Identify which cell holds the provided text, then report its (x, y) central coordinate. 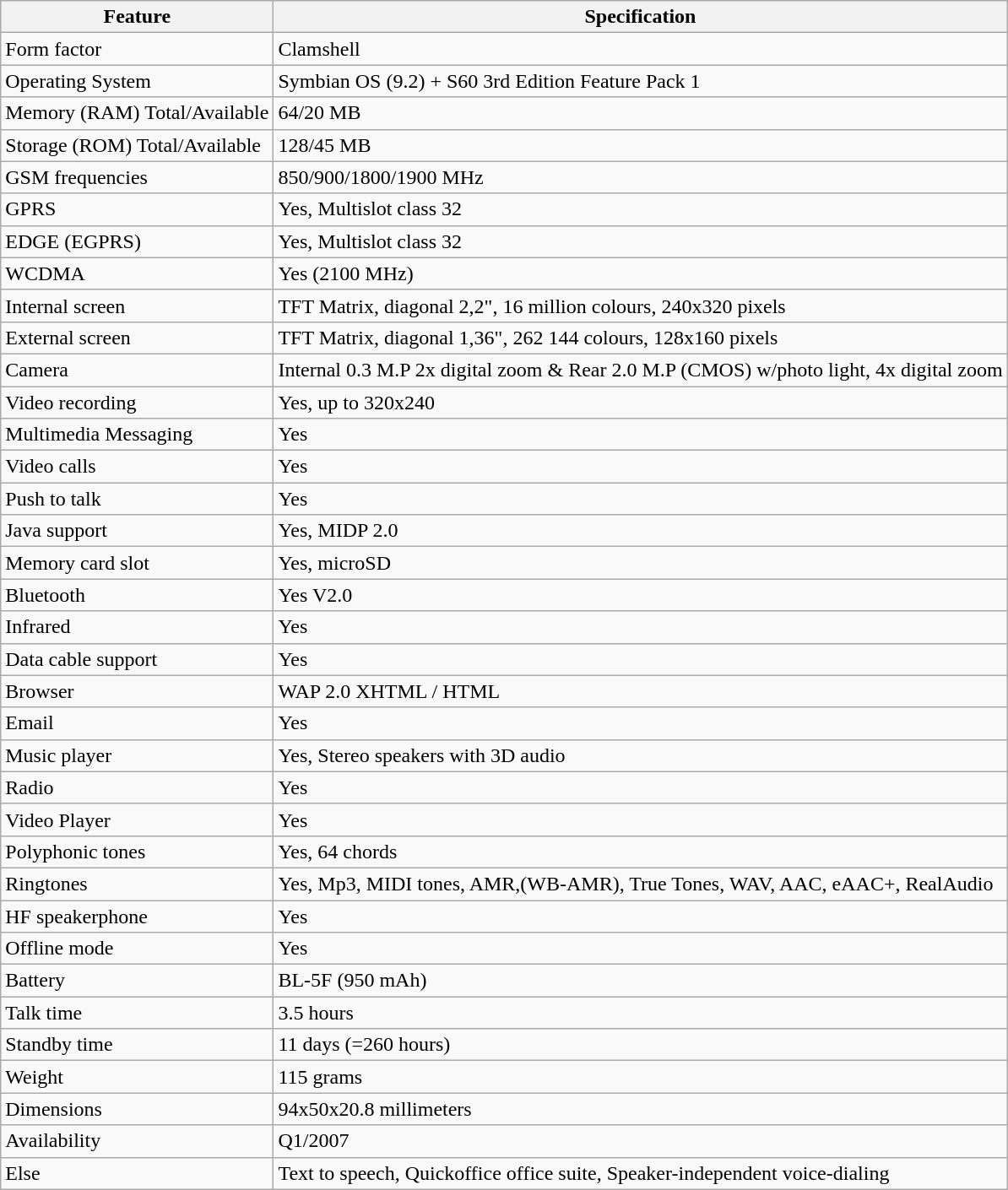
Weight (137, 1077)
Multimedia Messaging (137, 435)
Talk time (137, 1013)
Yes, Stereo speakers with 3D audio (640, 755)
Data cable support (137, 659)
94x50x20.8 millimeters (640, 1109)
Java support (137, 531)
Dimensions (137, 1109)
GPRS (137, 209)
Video calls (137, 467)
Form factor (137, 49)
Yes, 64 chords (640, 852)
115 grams (640, 1077)
Standby time (137, 1045)
128/45 MB (640, 145)
Clamshell (640, 49)
BL-5F (950 mAh) (640, 981)
Music player (137, 755)
Radio (137, 787)
Offline mode (137, 949)
TFT Matrix, diagonal 2,2", 16 million colours, 240x320 pixels (640, 306)
11 days (=260 hours) (640, 1045)
Storage (ROM) Total/Available (137, 145)
Yes, Mp3, MIDI tones, AMR,(WB-AMR), True Tones, WAV, AAC, eAAC+, RealAudio (640, 884)
Video recording (137, 403)
Push to talk (137, 499)
Internal 0.3 M.P 2x digital zoom & Rear 2.0 M.P (CMOS) w/photo light, 4x digital zoom (640, 370)
Text to speech, Quickoffice office suite, Speaker-independent voice-dialing (640, 1173)
Yes, MIDP 2.0 (640, 531)
Symbian OS (9.2) + S60 3rd Edition Feature Pack 1 (640, 81)
Battery (137, 981)
TFT Matrix, diagonal 1,36", 262 144 colours, 128x160 pixels (640, 338)
Email (137, 723)
Memory (RAM) Total/Available (137, 113)
Else (137, 1173)
Infrared (137, 627)
Operating System (137, 81)
Yes (2100 MHz) (640, 273)
3.5 hours (640, 1013)
Video Player (137, 819)
Bluetooth (137, 595)
WAP 2.0 XHTML / HTML (640, 691)
Browser (137, 691)
Internal screen (137, 306)
850/900/1800/1900 MHz (640, 177)
Feature (137, 17)
Q1/2007 (640, 1141)
Polyphonic tones (137, 852)
GSM frequencies (137, 177)
HF speakerphone (137, 916)
Yes, microSD (640, 563)
64/20 MB (640, 113)
Yes, up to 320x240 (640, 403)
Yes V2.0 (640, 595)
Memory card slot (137, 563)
Availability (137, 1141)
Specification (640, 17)
EDGE (EGPRS) (137, 241)
External screen (137, 338)
Ringtones (137, 884)
Camera (137, 370)
WCDMA (137, 273)
